Return [X, Y] of the center of cell containing provided text 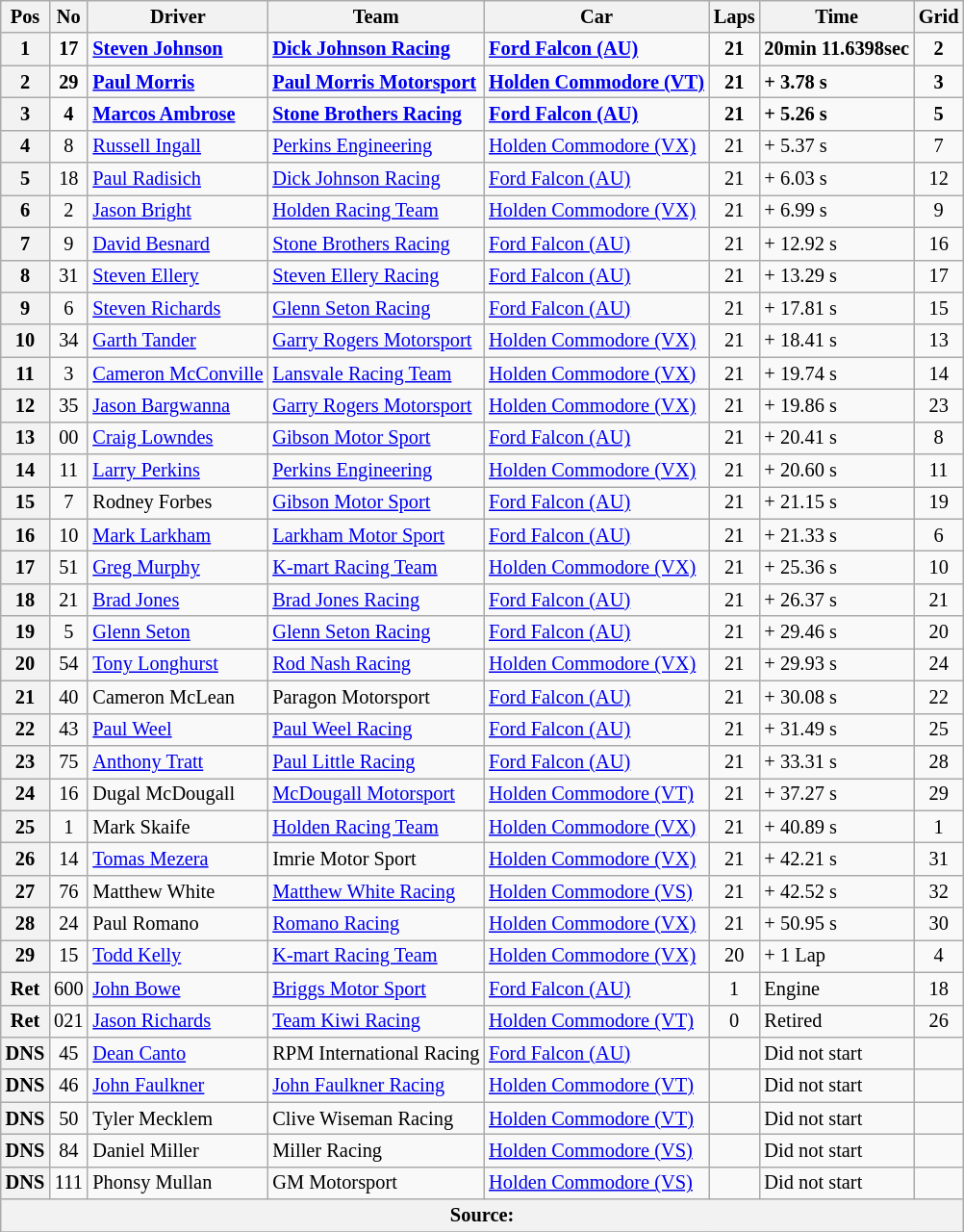
+ 29.46 s [837, 632]
Anthony Tratt [177, 761]
Briggs Motor Sport [375, 988]
Steven Johnson [177, 49]
Paul Romano [177, 924]
Driver [177, 16]
John Faulkner Racing [375, 1086]
Larry Perkins [177, 471]
Source: [483, 1216]
Matthew White [177, 891]
35 [68, 405]
+ 19.86 s [837, 405]
Brad Jones [177, 600]
Team [375, 16]
34 [68, 341]
+ 42.21 s [837, 859]
Rod Nash Racing [375, 664]
+ 31.49 s [837, 730]
51 [68, 567]
600 [68, 988]
+ 40.89 s [837, 827]
Paul Radisich [177, 179]
+ 26.37 s [837, 600]
Jason Richards [177, 1021]
Grid [939, 16]
+ 25.36 s [837, 567]
Glenn Seton [177, 632]
RPM International Racing [375, 1053]
+ 33.31 s [837, 761]
Imrie Motor Sport [375, 859]
Pos [25, 16]
+ 19.74 s [837, 373]
75 [68, 761]
+ 21.33 s [837, 535]
Tony Longhurst [177, 664]
Lansvale Racing Team [375, 373]
Cameron McLean [177, 697]
No [68, 16]
Russell Ingall [177, 146]
Steven Ellery Racing [375, 276]
Matthew White Racing [375, 891]
Mark Skaife [177, 827]
+ 21.15 s [837, 502]
Jason Bargwanna [177, 405]
Car [596, 16]
Jason Bright [177, 211]
+ 50.95 s [837, 924]
Cameron McConville [177, 373]
+ 29.93 s [837, 664]
Rodney Forbes [177, 502]
111 [68, 1183]
+ 3.78 s [837, 82]
Mark Larkham [177, 535]
54 [68, 664]
GM Motorsport [375, 1183]
Time [837, 16]
Larkham Motor Sport [375, 535]
+ 5.26 s [837, 114]
Steven Ellery [177, 276]
+ 6.99 s [837, 211]
Daniel Miller [177, 1150]
+ 13.29 s [837, 276]
+ 12.92 s [837, 244]
Engine [837, 988]
John Faulkner [177, 1086]
Marcos Ambrose [177, 114]
+ 42.52 s [837, 891]
+ 1 Lap [837, 956]
76 [68, 891]
Team Kiwi Racing [375, 1021]
20min 11.6398sec [837, 49]
84 [68, 1150]
40 [68, 697]
Romano Racing [375, 924]
27 [25, 891]
Dean Canto [177, 1053]
Miller Racing [375, 1150]
Steven Richards [177, 308]
+ 20.41 s [837, 438]
50 [68, 1118]
30 [939, 924]
McDougall Motorsport [375, 794]
46 [68, 1086]
Tomas Mezera [177, 859]
+ 18.41 s [837, 341]
Greg Murphy [177, 567]
Paul Weel [177, 730]
+ 20.60 s [837, 471]
Laps [735, 16]
0 [735, 1021]
Phonsy Mullan [177, 1183]
Todd Kelly [177, 956]
+ 17.81 s [837, 308]
Paragon Motorsport [375, 697]
45 [68, 1053]
Paul Morris Motorsport [375, 82]
+ 30.08 s [837, 697]
Paul Morris [177, 82]
Paul Little Racing [375, 761]
Dugal McDougall [177, 794]
Retired [837, 1021]
Brad Jones Racing [375, 600]
+ 37.27 s [837, 794]
32 [939, 891]
43 [68, 730]
+ 6.03 s [837, 179]
Tyler Mecklem [177, 1118]
Paul Weel Racing [375, 730]
John Bowe [177, 988]
+ 5.37 s [837, 146]
021 [68, 1021]
Craig Lowndes [177, 438]
00 [68, 438]
Garth Tander [177, 341]
Clive Wiseman Racing [375, 1118]
David Besnard [177, 244]
